Extract the (X, Y) coordinate from the center of the cell holding the provided text.  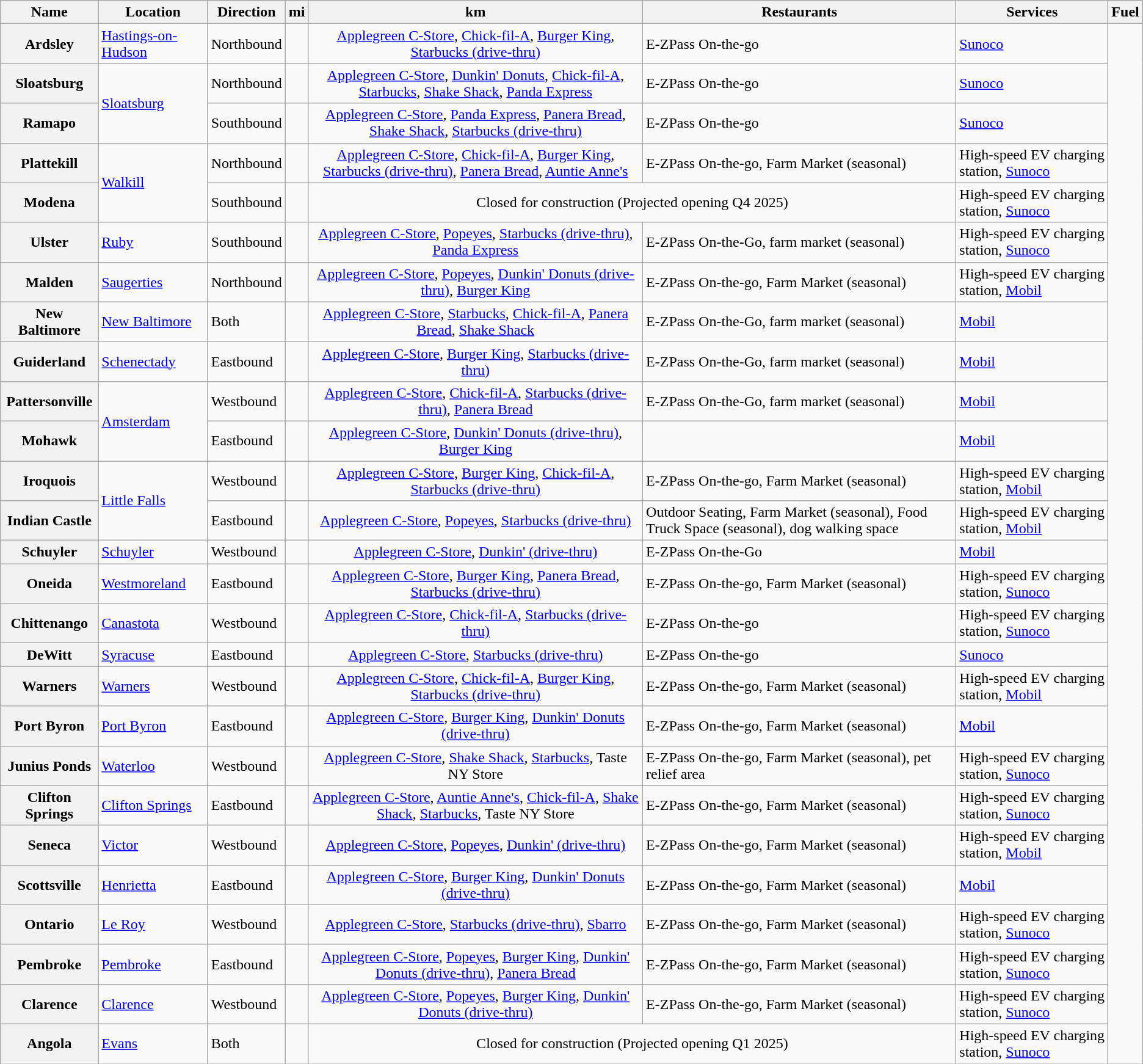
Scottsville (49, 884)
Henrietta (153, 884)
Evans (153, 1043)
km (476, 12)
Le Roy (153, 925)
Outdoor Seating, Farm Market (seasonal), Food Truck Space (seasonal), dog walking space (800, 520)
Guiderland (49, 362)
Applegreen C-Store, Popeyes, Burger King, Dunkin' Donuts (drive-thru), Panera Bread (476, 964)
Applegreen C-Store, Burger King, Starbucks (drive-thru) (476, 362)
Applegreen C-Store, Starbucks (drive-thru) (476, 655)
Applegreen C-Store, Dunkin' Donuts, Chick-fil-A, Starbucks, Shake Shack, Panda Express (476, 83)
Saugerties (153, 282)
Applegreen C-Store, Burger King, Panera Bread, Starbucks (drive-thru) (476, 584)
Syracuse (153, 655)
Applegreen C-Store, Starbucks (drive-thru), Sbarro (476, 925)
Junius Ponds (49, 766)
Ontario (49, 925)
DeWitt (49, 655)
Applegreen C-Store, Popeyes, Starbucks (drive-thru) (476, 520)
Oneida (49, 584)
Applegreen C-Store, Chick-fil-A, Starbucks (drive-thru), Panera Bread (476, 401)
Hastings-on-Hudson (153, 44)
Ramapo (49, 123)
Modena (49, 203)
Ulster (49, 242)
Name (49, 12)
Seneca (49, 845)
Pattersonville (49, 401)
Amsterdam (153, 421)
Walkill (153, 183)
Applegreen C-Store, Panda Express, Panera Bread, Shake Shack, Starbucks (drive-thru) (476, 123)
Fuel (1125, 12)
E-ZPass On-the-go, Farm Market (seasonal), pet relief area (800, 766)
Little Falls (153, 500)
Applegreen C-Store, Popeyes, Burger King, Dunkin' Donuts (drive-thru) (476, 1004)
Waterloo (153, 766)
mi (297, 12)
Closed for construction (Projected opening Q1 2025) (633, 1043)
Applegreen C-Store, Shake Shack, Starbucks, Taste NY Store (476, 766)
Location (153, 12)
Applegreen C-Store, Auntie Anne's, Chick-fil-A, Shake Shack, Starbucks, Taste NY Store (476, 805)
Ardsley (49, 44)
Restaurants (800, 12)
Chittenango (49, 623)
Plattekill (49, 162)
Applegreen C-Store, Starbucks, Chick-fil-A, Panera Bread, Shake Shack (476, 321)
E-ZPass On-the-Go (800, 552)
Mohawk (49, 441)
Applegreen C-Store, Burger King, Chick-fil-A, Starbucks (drive-thru) (476, 480)
Applegreen C-Store, Popeyes, Dunkin' Donuts (drive-thru), Burger King (476, 282)
Direction (247, 12)
Ruby (153, 242)
Applegreen C-Store, Dunkin' (drive-thru) (476, 552)
Applegreen C-Store, Chick-fil-A, Starbucks (drive-thru) (476, 623)
Victor (153, 845)
Canastota (153, 623)
Applegreen C-Store, Chick-fil-A, Burger King, Starbucks (drive-thru), Panera Bread, Auntie Anne's (476, 162)
Services (1032, 12)
Schenectady (153, 362)
Malden (49, 282)
Applegreen C-Store, Popeyes, Dunkin' (drive-thru) (476, 845)
Iroquois (49, 480)
Applegreen C-Store, Dunkin' Donuts (drive-thru), Burger King (476, 441)
Indian Castle (49, 520)
Westmoreland (153, 584)
Closed for construction (Projected opening Q4 2025) (633, 203)
Angola (49, 1043)
Applegreen C-Store, Popeyes, Starbucks (drive-thru), Panda Express (476, 242)
